Capture the cell that displays the provided text and extract its [X, Y] central coordinate. 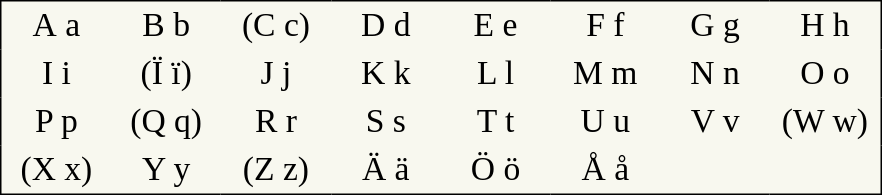
M m [605, 74]
U u [605, 122]
I i [56, 74]
T t [496, 122]
Y y [166, 170]
O o [826, 74]
(Z z) [276, 170]
J j [276, 74]
R r [276, 122]
K k [386, 74]
V v [715, 122]
Ö ö [496, 170]
L l [496, 74]
B b [166, 26]
А а [56, 26]
H h [826, 26]
Å å [605, 170]
P p [56, 122]
Ä ä [386, 170]
(X x) [56, 170]
G g [715, 26]
F f [605, 26]
(W w) [826, 122]
E e [496, 26]
(C c) [276, 26]
(Ï ï) [166, 74]
S s [386, 122]
N n [715, 74]
D d [386, 26]
(Q q) [166, 122]
